Identify which cell holds the provided text, then report its [X, Y] central coordinate. 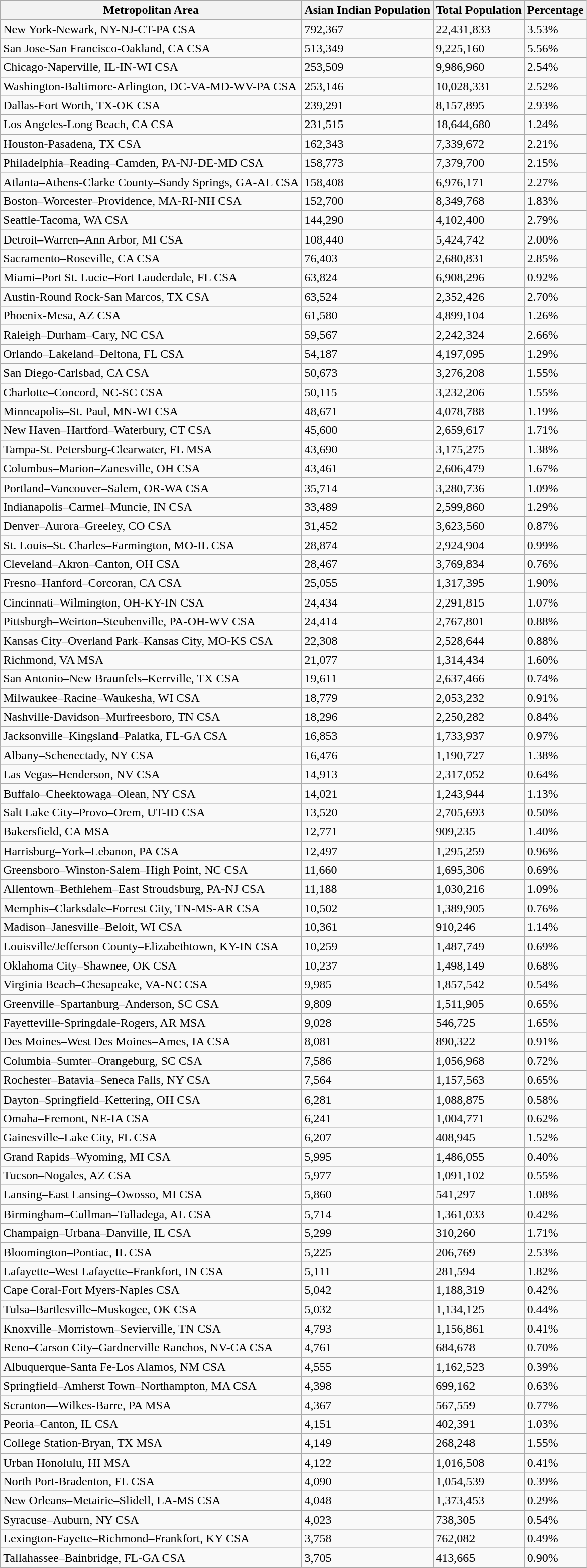
21,077 [368, 660]
3,280,736 [479, 488]
Phoenix-Mesa, AZ CSA [151, 316]
1,162,523 [479, 1367]
2,680,831 [479, 259]
New Orleans–Metairie–Slidell, LA-MS CSA [151, 1501]
909,235 [479, 831]
Allentown–Bethlehem–East Stroudsburg, PA-NJ CSA [151, 889]
2.21% [555, 144]
5,860 [368, 1195]
0.44% [555, 1309]
Las Vegas–Henderson, NV CSA [151, 774]
4,761 [368, 1348]
1,486,055 [479, 1156]
4,398 [368, 1386]
2.93% [555, 105]
1,487,749 [479, 946]
5,714 [368, 1214]
1,056,968 [479, 1061]
San Diego-Carlsbad, CA CSA [151, 373]
Louisville/Jefferson County–Elizabethtown, KY-IN CSA [151, 946]
2,767,801 [479, 622]
152,700 [368, 201]
25,055 [368, 583]
45,600 [368, 430]
2,637,466 [479, 679]
3.53% [555, 29]
7,564 [368, 1080]
4,555 [368, 1367]
2.54% [555, 67]
16,853 [368, 736]
Miami–Port St. Lucie–Fort Lauderdale, FL CSA [151, 278]
13,520 [368, 812]
9,809 [368, 1004]
5,977 [368, 1176]
Reno–Carson City–Gardnerville Ranchos, NV-CA CSA [151, 1348]
3,175,275 [479, 449]
3,276,208 [479, 373]
1,088,875 [479, 1099]
2,291,815 [479, 602]
1.67% [555, 468]
1,295,259 [479, 851]
Jacksonville–Kingsland–Palatka, FL-GA CSA [151, 736]
762,082 [479, 1539]
5.56% [555, 48]
Albuquerque-Santa Fe-Los Alamos, NM CSA [151, 1367]
10,028,331 [479, 86]
4,149 [368, 1443]
2.66% [555, 335]
0.29% [555, 1501]
1,004,771 [479, 1118]
4,197,095 [479, 354]
New York-Newark, NY-NJ-CT-PA CSA [151, 29]
Fayetteville-Springdale-Rogers, AR MSA [151, 1023]
2,705,693 [479, 812]
8,157,895 [479, 105]
1.60% [555, 660]
43,690 [368, 449]
10,237 [368, 966]
2.85% [555, 259]
28,467 [368, 564]
14,913 [368, 774]
Percentage [555, 10]
Columbus–Marion–Zanesville, OH CSA [151, 468]
Kansas City–Overland Park–Kansas City, MO-KS CSA [151, 641]
1,091,102 [479, 1176]
402,391 [479, 1424]
Lexington-Fayette–Richmond–Frankfort, KY CSA [151, 1539]
1,317,395 [479, 583]
Dallas-Fort Worth, TX-OK CSA [151, 105]
5,225 [368, 1252]
4,793 [368, 1329]
5,299 [368, 1233]
35,714 [368, 488]
0.50% [555, 812]
50,673 [368, 373]
1,695,306 [479, 870]
7,339,672 [479, 144]
0.58% [555, 1099]
Milwaukee–Racine–Waukesha, WI CSA [151, 698]
206,769 [479, 1252]
Buffalo–Cheektowaga–Olean, NY CSA [151, 793]
North Port-Bradenton, FL CSA [151, 1482]
18,779 [368, 698]
4,899,104 [479, 316]
5,111 [368, 1271]
2,352,426 [479, 297]
11,660 [368, 870]
Springfield–Amherst Town–Northampton, MA CSA [151, 1386]
281,594 [479, 1271]
1.24% [555, 125]
0.87% [555, 526]
Greenville–Spartanburg–Anderson, SC CSA [151, 1004]
61,580 [368, 316]
1,016,508 [479, 1463]
76,403 [368, 259]
1.83% [555, 201]
Denver–Aurora–Greeley, CO CSA [151, 526]
2,924,904 [479, 545]
6,976,171 [479, 182]
Cleveland–Akron–Canton, OH CSA [151, 564]
1.13% [555, 793]
11,188 [368, 889]
16,476 [368, 755]
22,308 [368, 641]
2,606,479 [479, 468]
Austin-Round Rock-San Marcos, TX CSA [151, 297]
Knoxville–Morristown–Sevierville, TN CSA [151, 1329]
Albany–Schenectady, NY CSA [151, 755]
24,414 [368, 622]
1.65% [555, 1023]
12,497 [368, 851]
1.26% [555, 316]
Peoria–Canton, IL CSA [151, 1424]
1.90% [555, 583]
Des Moines–West Des Moines–Ames, IA CSA [151, 1042]
Boston–Worcester–Providence, MA-RI-NH CSA [151, 201]
Charlotte–Concord, NC-SC CSA [151, 392]
1,188,319 [479, 1290]
5,042 [368, 1290]
Detroit–Warren–Ann Arbor, MI CSA [151, 239]
0.70% [555, 1348]
Bloomington–Pontiac, IL CSA [151, 1252]
1,134,125 [479, 1309]
Richmond, VA MSA [151, 660]
253,509 [368, 67]
1.07% [555, 602]
6,908,296 [479, 278]
31,452 [368, 526]
8,349,768 [479, 201]
Philadelphia–Reading–Camden, PA-NJ-DE-MD CSA [151, 163]
2,053,232 [479, 698]
Asian Indian Population [368, 10]
Los Angeles-Long Beach, CA CSA [151, 125]
1,373,453 [479, 1501]
2.27% [555, 182]
Sacramento–Roseville, CA CSA [151, 259]
Indianapolis–Carmel–Muncie, IN CSA [151, 507]
Urban Honolulu, HI MSA [151, 1463]
890,322 [479, 1042]
Metropolitan Area [151, 10]
Birmingham–Cullman–Talladega, AL CSA [151, 1214]
2,250,282 [479, 717]
0.68% [555, 966]
Raleigh–Durham–Cary, NC CSA [151, 335]
1,857,542 [479, 985]
3,232,206 [479, 392]
Rochester–Batavia–Seneca Falls, NY CSA [151, 1080]
6,281 [368, 1099]
Columbia–Sumter–Orangeburg, SC CSA [151, 1061]
0.49% [555, 1539]
Seattle-Tacoma, WA CSA [151, 220]
1,498,149 [479, 966]
1.08% [555, 1195]
Tucson–Nogales, AZ CSA [151, 1176]
1,156,861 [479, 1329]
50,115 [368, 392]
63,824 [368, 278]
0.40% [555, 1156]
Greensboro–Winston-Salem–High Point, NC CSA [151, 870]
158,408 [368, 182]
3,705 [368, 1558]
5,424,742 [479, 239]
2,599,860 [479, 507]
14,021 [368, 793]
Cincinnati–Wilmington, OH-KY-IN CSA [151, 602]
Syracuse–Auburn, NY CSA [151, 1520]
4,122 [368, 1463]
268,248 [479, 1443]
2.00% [555, 239]
1.03% [555, 1424]
22,431,833 [479, 29]
43,461 [368, 468]
1.52% [555, 1137]
4,078,788 [479, 411]
567,559 [479, 1405]
4,367 [368, 1405]
33,489 [368, 507]
New Haven–Hartford–Waterbury, CT CSA [151, 430]
2,317,052 [479, 774]
10,259 [368, 946]
408,945 [479, 1137]
Scranton—Wilkes-Barre, PA MSA [151, 1405]
1.14% [555, 927]
239,291 [368, 105]
0.64% [555, 774]
5,995 [368, 1156]
231,515 [368, 125]
2,659,617 [479, 430]
0.90% [555, 1558]
Lafayette–West Lafayette–Frankfort, IN CSA [151, 1271]
4,090 [368, 1482]
Madison–Janesville–Beloit, WI CSA [151, 927]
0.62% [555, 1118]
Minneapolis–St. Paul, MN-WI CSA [151, 411]
Harrisburg–York–Lebanon, PA CSA [151, 851]
4,151 [368, 1424]
Total Population [479, 10]
413,665 [479, 1558]
Chicago-Naperville, IL-IN-WI CSA [151, 67]
144,290 [368, 220]
10,502 [368, 908]
Gainesville–Lake City, FL CSA [151, 1137]
0.77% [555, 1405]
1,030,216 [479, 889]
1,157,563 [479, 1080]
1,733,937 [479, 736]
2.79% [555, 220]
0.74% [555, 679]
St. Louis–St. Charles–Farmington, MO-IL CSA [151, 545]
162,343 [368, 144]
Orlando–Lakeland–Deltona, FL CSA [151, 354]
San Jose-San Francisco-Oakland, CA CSA [151, 48]
684,678 [479, 1348]
Lansing–East Lansing–Owosso, MI CSA [151, 1195]
1.19% [555, 411]
9,225,160 [479, 48]
10,361 [368, 927]
699,162 [479, 1386]
738,305 [479, 1520]
2.52% [555, 86]
24,434 [368, 602]
0.97% [555, 736]
12,771 [368, 831]
Memphis–Clarksdale–Forrest City, TN-MS-AR CSA [151, 908]
Omaha–Fremont, NE-IA CSA [151, 1118]
18,296 [368, 717]
3,758 [368, 1539]
6,207 [368, 1137]
910,246 [479, 927]
Champaign–Urbana–Danville, IL CSA [151, 1233]
1.82% [555, 1271]
19,611 [368, 679]
5,032 [368, 1309]
Tampa-St. Petersburg-Clearwater, FL MSA [151, 449]
546,725 [479, 1023]
3,623,560 [479, 526]
2.53% [555, 1252]
Houston-Pasadena, TX CSA [151, 144]
54,187 [368, 354]
0.63% [555, 1386]
7,379,700 [479, 163]
Washington-Baltimore-Arlington, DC-VA-MD-WV-PA CSA [151, 86]
Atlanta–Athens-Clarke County–Sandy Springs, GA-AL CSA [151, 182]
Fresno–Hanford–Corcoran, CA CSA [151, 583]
158,773 [368, 163]
College Station-Bryan, TX MSA [151, 1443]
9,986,960 [479, 67]
1,511,905 [479, 1004]
1,190,727 [479, 755]
Cape Coral-Fort Myers-Naples CSA [151, 1290]
9,985 [368, 985]
Salt Lake City–Provo–Orem, UT-ID CSA [151, 812]
0.55% [555, 1176]
28,874 [368, 545]
1,314,434 [479, 660]
1,361,033 [479, 1214]
0.96% [555, 851]
1,243,944 [479, 793]
0.92% [555, 278]
2,528,644 [479, 641]
792,367 [368, 29]
Oklahoma City–Shawnee, OK CSA [151, 966]
1,054,539 [479, 1482]
Portland–Vancouver–Salem, OR-WA CSA [151, 488]
0.84% [555, 717]
18,644,680 [479, 125]
4,102,400 [479, 220]
3,769,834 [479, 564]
4,023 [368, 1520]
541,297 [479, 1195]
513,349 [368, 48]
6,241 [368, 1118]
1.40% [555, 831]
310,260 [479, 1233]
2,242,324 [479, 335]
0.99% [555, 545]
Grand Rapids–Wyoming, MI CSA [151, 1156]
253,146 [368, 86]
Tulsa–Bartlesville–Muskogee, OK CSA [151, 1309]
108,440 [368, 239]
7,586 [368, 1061]
2.70% [555, 297]
8,081 [368, 1042]
Dayton–Springfield–Kettering, OH CSA [151, 1099]
59,567 [368, 335]
Tallahassee–Bainbridge, FL-GA CSA [151, 1558]
Pittsburgh–Weirton–Steubenville, PA-OH-WV CSA [151, 622]
9,028 [368, 1023]
San Antonio–New Braunfels–Kerrville, TX CSA [151, 679]
0.72% [555, 1061]
Nashville-Davidson–Murfreesboro, TN CSA [151, 717]
2.15% [555, 163]
Virginia Beach–Chesapeake, VA-NC CSA [151, 985]
48,671 [368, 411]
Bakersfield, CA MSA [151, 831]
63,524 [368, 297]
1,389,905 [479, 908]
4,048 [368, 1501]
